Return (X, Y) of the center of cell containing provided text 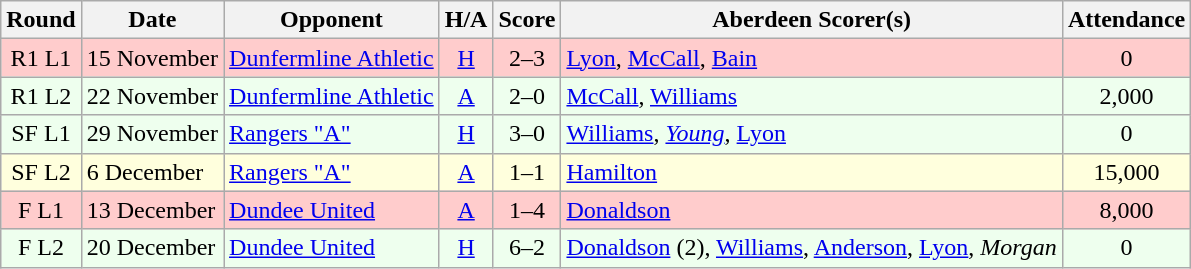
1–4 (527, 210)
R1 L1 (41, 58)
13 December (152, 210)
F L1 (41, 210)
F L2 (41, 248)
20 December (152, 248)
Williams, Young, Lyon (812, 134)
6 December (152, 172)
Hamilton (812, 172)
2,000 (1126, 96)
Aberdeen Scorer(s) (812, 20)
Date (152, 20)
8,000 (1126, 210)
29 November (152, 134)
Donaldson (812, 210)
SF L2 (41, 172)
15,000 (1126, 172)
3–0 (527, 134)
Round (41, 20)
R1 L2 (41, 96)
22 November (152, 96)
Attendance (1126, 20)
2–0 (527, 96)
15 November (152, 58)
Lyon, McCall, Bain (812, 58)
Opponent (332, 20)
McCall, Williams (812, 96)
H/A (466, 20)
Score (527, 20)
SF L1 (41, 134)
6–2 (527, 248)
1–1 (527, 172)
Donaldson (2), Williams, Anderson, Lyon, Morgan (812, 248)
2–3 (527, 58)
